For the text-containing cell, return its midpoint in (X, Y) coordinate format. 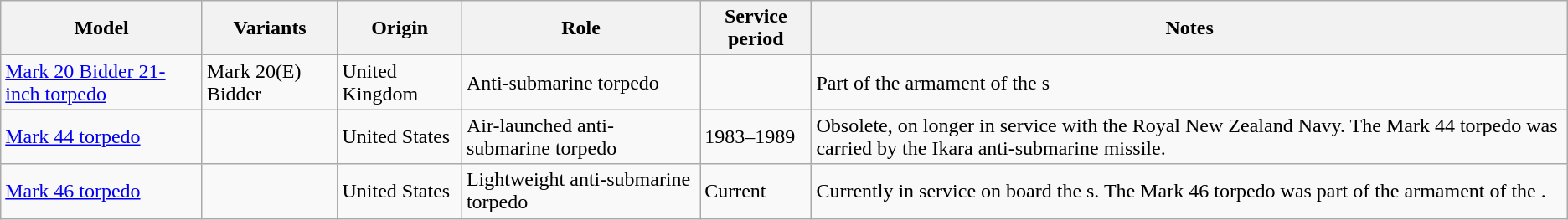
Origin (400, 28)
Part of the armament of the s (1189, 82)
Current (756, 191)
Notes (1189, 28)
Mark 46 torpedo (102, 191)
Air-launched anti-submarine torpedo (580, 137)
United Kingdom (400, 82)
Currently in service on board the s. The Mark 46 torpedo was part of the armament of the . (1189, 191)
Model (102, 28)
Service period (756, 28)
Anti-submarine torpedo (580, 82)
Mark 20 Bidder 21-inch torpedo (102, 82)
Mark 20(E) Bidder (270, 82)
Variants (270, 28)
Role (580, 28)
Obsolete, on longer in service with the Royal New Zealand Navy. The Mark 44 torpedo was carried by the Ikara anti-submarine missile. (1189, 137)
Mark 44 torpedo (102, 137)
Lightweight anti-submarine torpedo (580, 191)
1983–1989 (756, 137)
